Find where the given text appears and provide that cell's center as [x, y] coordinate. 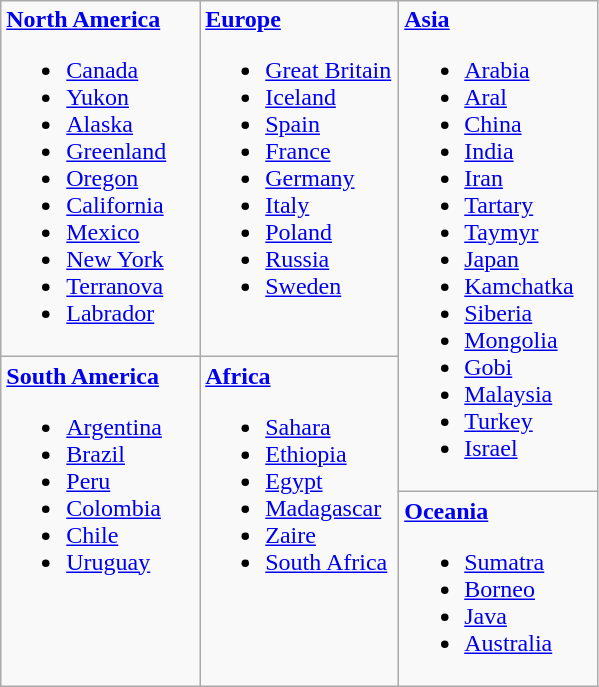
AfricaSaharaEthiopiaEgyptMadagascarZaireSouth Africa [300, 522]
South AmericaArgentinaBrazilPeruColombiaChileUruguay [100, 522]
North AmericaCanadaYukonAlaskaGreenlandOregonCaliforniaMexicoNew YorkTerranovaLabrador [100, 179]
EuropeGreat BritainIcelandSpainFranceGermanyItalyPolandRussiaSweden [300, 179]
OceaniaSumatraBorneoJavaAustralia [498, 589]
AsiaArabiaAralChinaIndiaIranTartaryTaymyrJapanKamchatkaSiberiaMongoliaGobiMalaysiaTurkeyIsrael [498, 246]
